Capture the cell that displays the provided text and extract its [X, Y] central coordinate. 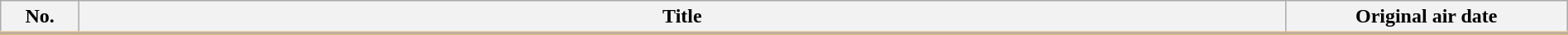
No. [40, 17]
Original air date [1426, 17]
Title [681, 17]
